Extract the (X, Y) coordinate from the center of the cell holding the provided text.  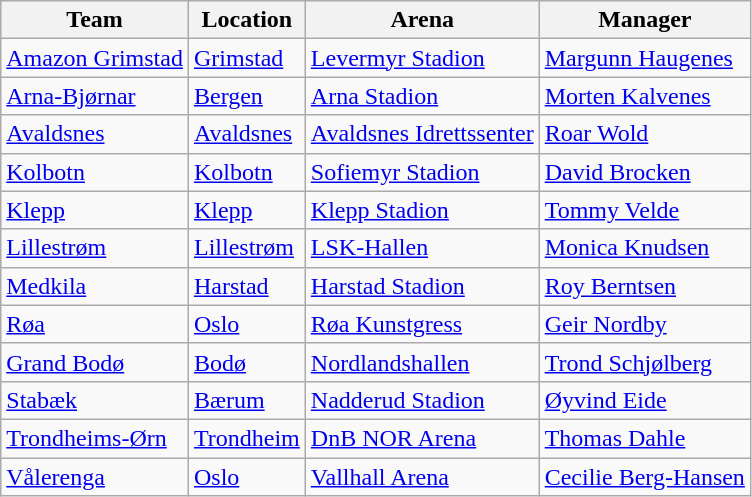
Location (246, 20)
Grimstad (246, 58)
Harstad (246, 286)
DnB NOR Arena (422, 438)
Nordlandshallen (422, 362)
Amazon Grimstad (95, 58)
Grand Bodø (95, 362)
Harstad Stadion (422, 286)
Vallhall Arena (422, 477)
Klepp Stadion (422, 210)
Bodø (246, 362)
Stabæk (95, 400)
Vålerenga (95, 477)
Nadderud Stadion (422, 400)
Arna-Bjørnar (95, 96)
Bergen (246, 96)
Røa Kunstgress (422, 324)
Øyvind Eide (644, 400)
Geir Nordby (644, 324)
Cecilie Berg-Hansen (644, 477)
Tommy Velde (644, 210)
Bærum (246, 400)
Team (95, 20)
David Brocken (644, 172)
Levermyr Stadion (422, 58)
Avaldsnes Idrettssenter (422, 134)
Arna Stadion (422, 96)
Røa (95, 324)
Thomas Dahle (644, 438)
Sofiemyr Stadion (422, 172)
Trondheims-Ørn (95, 438)
Morten Kalvenes (644, 96)
Arena (422, 20)
Medkila (95, 286)
Manager (644, 20)
Trondheim (246, 438)
Roar Wold (644, 134)
Trond Schjølberg (644, 362)
LSK-Hallen (422, 248)
Margunn Haugenes (644, 58)
Roy Berntsen (644, 286)
Monica Knudsen (644, 248)
